Locate the cell with the specified text and output its (x, y) center coordinate. 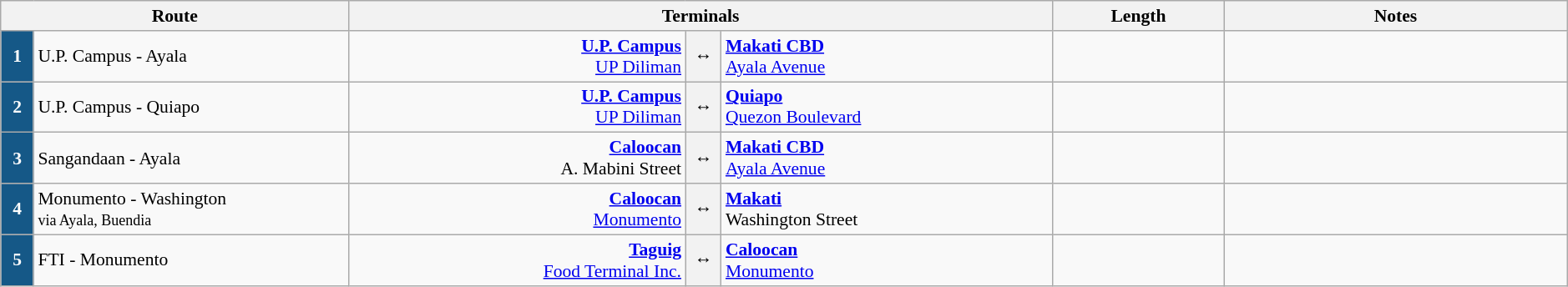
FTI - Monumento (190, 260)
TaguigFood Terminal Inc. (517, 260)
Monumento - Washingtonvia Ayala, Buendia (190, 209)
QuiapoQuezon Boulevard (887, 107)
5 (17, 260)
U.P. Campus - Ayala (190, 57)
3 (17, 159)
1 (17, 57)
Sangandaan - Ayala (190, 159)
Route (175, 16)
CaloocanA. Mabini Street (517, 159)
Notes (1396, 16)
2 (17, 107)
4 (17, 209)
Terminals (700, 16)
Length (1139, 16)
MakatiWashington Street (887, 209)
U.P. Campus - Quiapo (190, 107)
